Return [X, Y] of the center of cell containing provided text 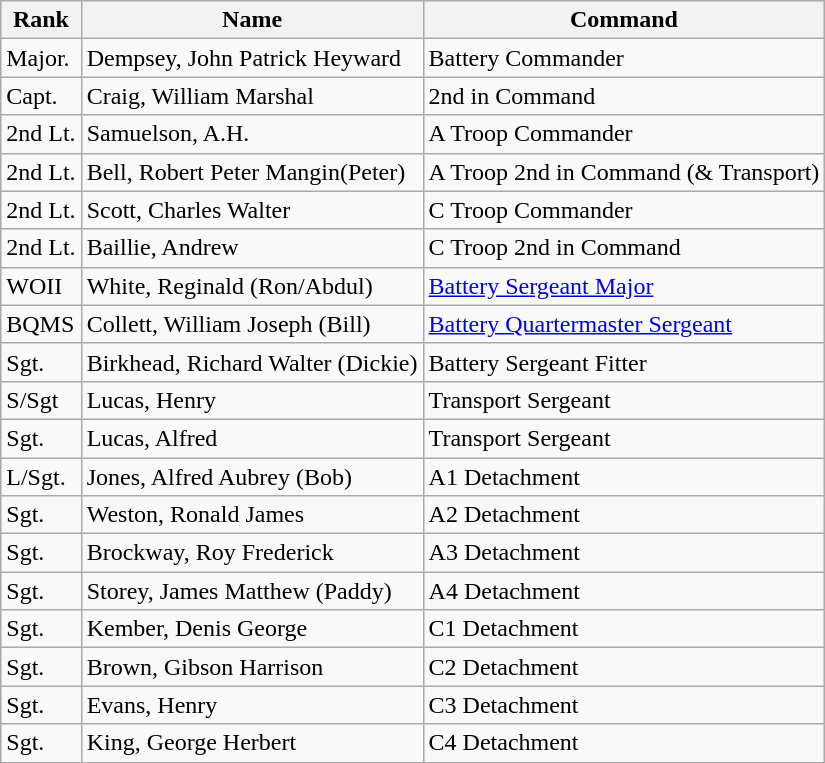
WOII [41, 286]
Lucas, Alfred [252, 438]
White, Reginald (Ron/Abdul) [252, 286]
Craig, William Marshal [252, 96]
A4 Detachment [624, 591]
Battery Sergeant Fitter [624, 362]
C2 Detachment [624, 667]
Battery Sergeant Major [624, 286]
Jones, Alfred Aubrey (Bob) [252, 477]
A Troop 2nd in Command (& Transport) [624, 172]
Lucas, Henry [252, 400]
Evans, Henry [252, 705]
Brown, Gibson Harrison [252, 667]
Kember, Denis George [252, 629]
King, George Herbert [252, 743]
Birkhead, Richard Walter (Dickie) [252, 362]
Name [252, 20]
Scott, Charles Walter [252, 210]
C Troop 2nd in Command [624, 248]
Brockway, Roy Frederick [252, 553]
Bell, Robert Peter Mangin(Peter) [252, 172]
Collett, William Joseph (Bill) [252, 324]
BQMS [41, 324]
Baillie, Andrew [252, 248]
C3 Detachment [624, 705]
L/Sgt. [41, 477]
C Troop Commander [624, 210]
Samuelson, A.H. [252, 134]
A Troop Commander [624, 134]
C4 Detachment [624, 743]
C1 Detachment [624, 629]
S/Sgt [41, 400]
Capt. [41, 96]
2nd in Command [624, 96]
Command [624, 20]
A1 Detachment [624, 477]
A3 Detachment [624, 553]
A2 Detachment [624, 515]
Battery Quartermaster Sergeant [624, 324]
Rank [41, 20]
Dempsey, John Patrick Heyward [252, 58]
Major. [41, 58]
Battery Commander [624, 58]
Storey, James Matthew (Paddy) [252, 591]
Weston, Ronald James [252, 515]
